For the text-containing cell, return its midpoint in [x, y] coordinate format. 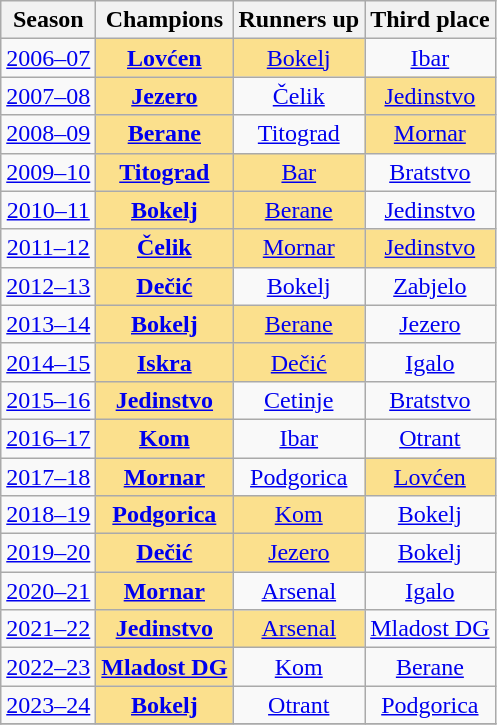
Third place [430, 20]
2010–11 [48, 210]
Season [48, 20]
2016–17 [48, 438]
Champions [164, 20]
Runners up [299, 20]
Zabjelo [430, 286]
2009–10 [48, 172]
2015–16 [48, 400]
2008–09 [48, 134]
2018–19 [48, 515]
2007–08 [48, 96]
2021–22 [48, 629]
2020–21 [48, 591]
2011–12 [48, 248]
2023–24 [48, 705]
2006–07 [48, 58]
2014–15 [48, 362]
2012–13 [48, 286]
2013–14 [48, 324]
2019–20 [48, 553]
2017–18 [48, 477]
Cetinje [299, 400]
2022–23 [48, 667]
Iskra [164, 362]
Bar [299, 172]
